Pinpoint the cell where the given text exists, returning its (X, Y) midpoint coordinate. 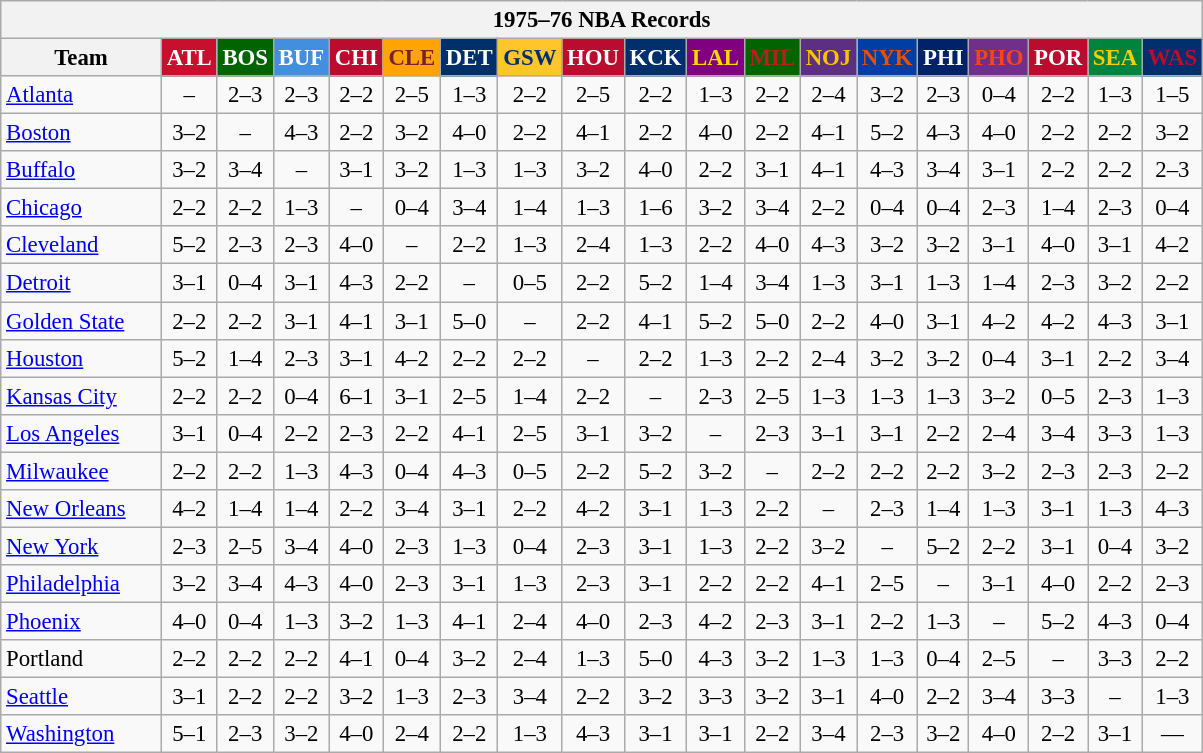
1–6 (656, 208)
BOS (245, 58)
POR (1058, 58)
NYK (888, 58)
Boston (82, 133)
BUF (301, 58)
DET (470, 58)
1975–76 NBA Records (602, 20)
Kansas City (82, 396)
Detroit (82, 283)
Golden State (82, 321)
ATL (189, 58)
Philadelphia (82, 584)
GSW (530, 58)
PHO (999, 58)
Los Angeles (82, 433)
Houston (82, 358)
6–1 (356, 396)
SEA (1116, 58)
Phoenix (82, 621)
Cleveland (82, 245)
CHI (356, 58)
Milwaukee (82, 471)
New York (82, 546)
5–1 (189, 734)
New Orleans (82, 509)
Chicago (82, 208)
WAS (1172, 58)
MIL (772, 58)
HOU (594, 58)
Portland (82, 659)
KCK (656, 58)
Atlanta (82, 95)
1–5 (1172, 95)
Seattle (82, 697)
NOJ (828, 58)
Team (82, 58)
CLE (412, 58)
Buffalo (82, 170)
Washington (82, 734)
— (1172, 734)
PHI (944, 58)
LAL (716, 58)
